Find where the given text appears and provide that cell's center as [X, Y] coordinate. 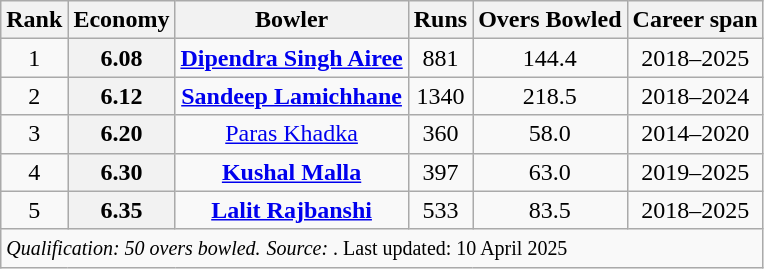
6.08 [122, 58]
6.30 [122, 172]
6.12 [122, 96]
4 [34, 172]
881 [440, 58]
2 [34, 96]
Runs [440, 20]
Overs Bowled [550, 20]
533 [440, 210]
3 [34, 134]
Economy [122, 20]
58.0 [550, 134]
Dipendra Singh Airee [292, 58]
Sandeep Lamichhane [292, 96]
Lalit Rajbanshi [292, 210]
Kushal Malla [292, 172]
Rank [34, 20]
6.20 [122, 134]
2018–2024 [695, 96]
397 [440, 172]
2019–2025 [695, 172]
1340 [440, 96]
Bowler [292, 20]
83.5 [550, 210]
360 [440, 134]
2014–2020 [695, 134]
Career span [695, 20]
63.0 [550, 172]
5 [34, 210]
144.4 [550, 58]
6.35 [122, 210]
1 [34, 58]
Paras Khadka [292, 134]
Qualification: 50 overs bowled. Source: . Last updated: 10 April 2025 [382, 248]
218.5 [550, 96]
